Return the (X, Y) coordinate for the center point of the cell that contains the specified text.  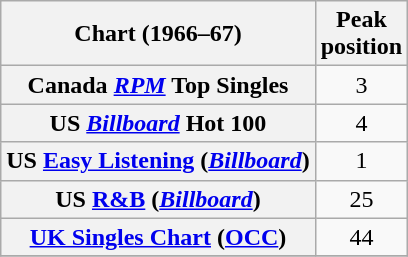
Peakposition (361, 34)
25 (361, 199)
US R&B (Billboard) (158, 199)
44 (361, 237)
4 (361, 123)
3 (361, 85)
US Billboard Hot 100 (158, 123)
1 (361, 161)
UK Singles Chart (OCC) (158, 237)
Canada RPM Top Singles (158, 85)
Chart (1966–67) (158, 34)
US Easy Listening (Billboard) (158, 161)
